Identify which cell holds the provided text, then report its (x, y) central coordinate. 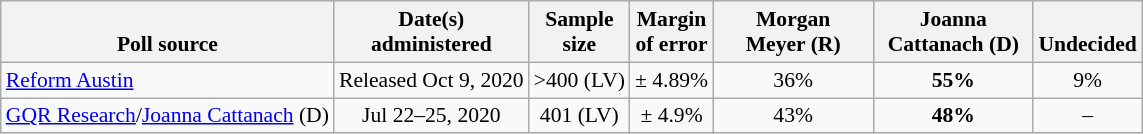
GQR Research/Joanna Cattanach (D) (168, 116)
MorganMeyer (R) (793, 32)
± 4.9% (672, 116)
Samplesize (580, 32)
± 4.89% (672, 80)
43% (793, 116)
Date(s)administered (432, 32)
>400 (LV) (580, 80)
36% (793, 80)
Jul 22–25, 2020 (432, 116)
JoannaCattanach (D) (953, 32)
9% (1087, 80)
Reform Austin (168, 80)
Released Oct 9, 2020 (432, 80)
– (1087, 116)
Marginof error (672, 32)
Poll source (168, 32)
401 (LV) (580, 116)
55% (953, 80)
Undecided (1087, 32)
48% (953, 116)
